Extract the (X, Y) coordinate from the center of the cell holding the provided text.  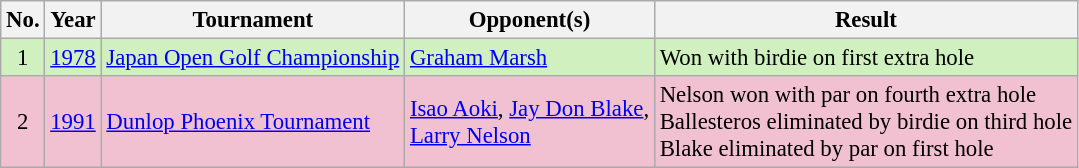
Year (73, 20)
Result (866, 20)
No. (23, 20)
Tournament (253, 20)
Dunlop Phoenix Tournament (253, 122)
1978 (73, 58)
1 (23, 58)
Won with birdie on first extra hole (866, 58)
Japan Open Golf Championship (253, 58)
Nelson won with par on fourth extra holeBallesteros eliminated by birdie on third holeBlake eliminated by par on first hole (866, 122)
1991 (73, 122)
2 (23, 122)
Graham Marsh (530, 58)
Opponent(s) (530, 20)
Isao Aoki, Jay Don Blake, Larry Nelson (530, 122)
